Determine the (x, y) coordinate at the center of the cell enclosing the given text.  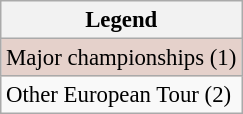
Major championships (1) (122, 58)
Other European Tour (2) (122, 95)
Legend (122, 20)
